Scan for the cell matching the given text and deliver its [X, Y] coordinate at center. 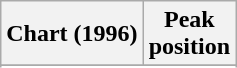
Chart (1996) [72, 34]
Peakposition [189, 34]
